Detect which cell encompasses the target text, then output its [X, Y] center coordinate. 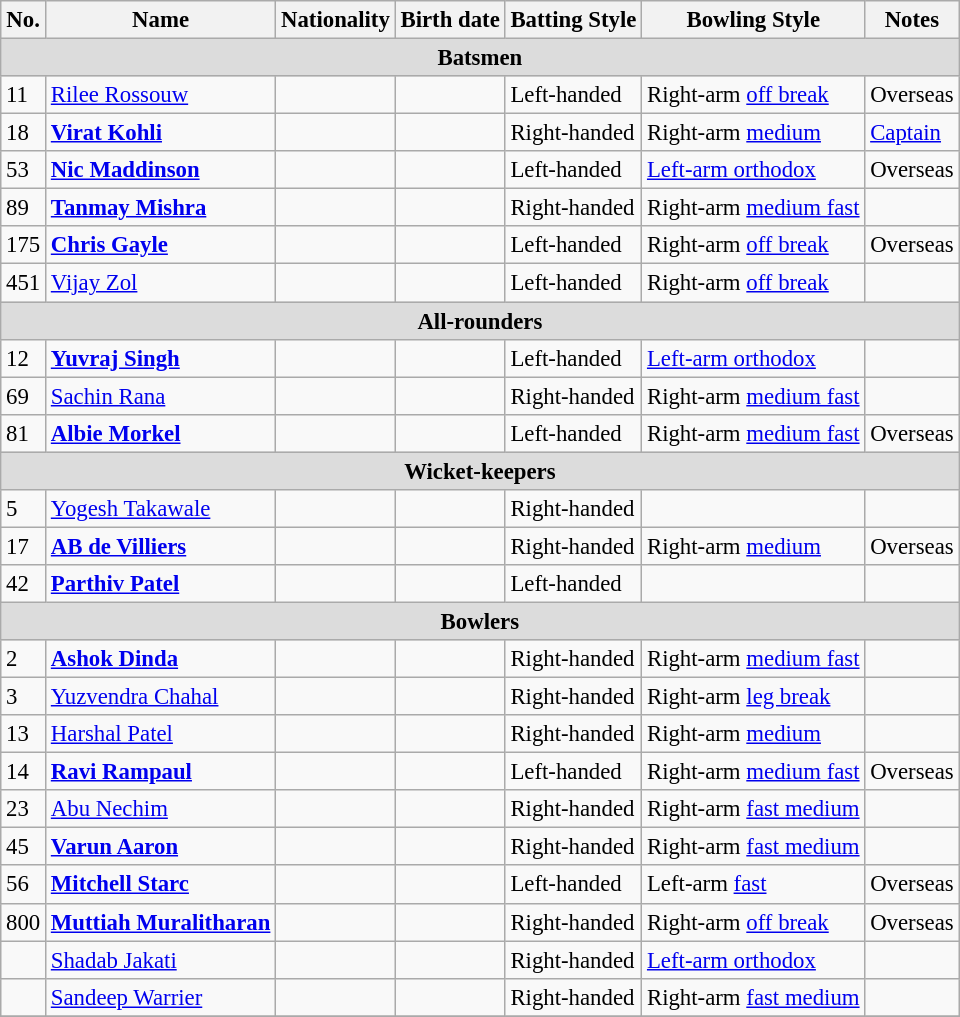
Muttiah Muralitharan [161, 922]
Ashok Dinda [161, 659]
2 [24, 659]
All-rounders [480, 321]
81 [24, 433]
Batting Style [574, 20]
89 [24, 208]
Shadab Jakati [161, 960]
5 [24, 509]
Left-arm fast [754, 885]
Ravi Rampaul [161, 772]
Sachin Rana [161, 396]
13 [24, 734]
Yogesh Takawale [161, 509]
Bowlers [480, 621]
Chris Gayle [161, 245]
14 [24, 772]
45 [24, 847]
Yuzvendra Chahal [161, 697]
56 [24, 885]
Abu Nechim [161, 809]
23 [24, 809]
Bowling Style [754, 20]
Birth date [450, 20]
Captain [912, 133]
Virat Kohli [161, 133]
Nic Maddinson [161, 170]
42 [24, 584]
Rilee Rossouw [161, 95]
451 [24, 283]
Batsmen [480, 58]
Yuvraj Singh [161, 358]
Parthiv Patel [161, 584]
Tanmay Mishra [161, 208]
Nationality [336, 20]
175 [24, 245]
Vijay Zol [161, 283]
AB de Villiers [161, 546]
69 [24, 396]
Mitchell Starc [161, 885]
No. [24, 20]
53 [24, 170]
Albie Morkel [161, 433]
Harshal Patel [161, 734]
17 [24, 546]
Name [161, 20]
Notes [912, 20]
800 [24, 922]
11 [24, 95]
Wicket-keepers [480, 471]
Sandeep Warrier [161, 997]
3 [24, 697]
Varun Aaron [161, 847]
Right-arm leg break [754, 697]
12 [24, 358]
18 [24, 133]
